Locate the cell with the specified text and output its (X, Y) center coordinate. 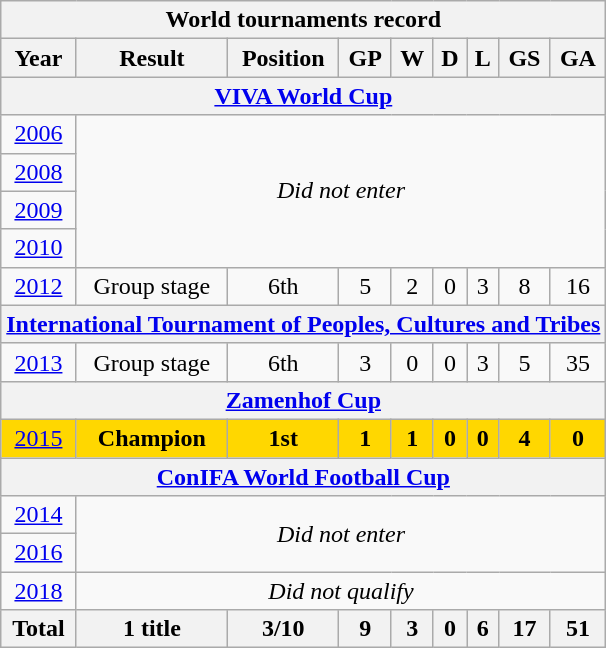
6 (483, 629)
4 (524, 438)
1 title (152, 629)
World tournaments record (304, 20)
51 (578, 629)
GP (366, 58)
VIVA World Cup (304, 96)
ConIFA World Football Cup (304, 477)
Zamenhof Cup (304, 400)
35 (578, 362)
2014 (38, 515)
Position (284, 58)
L (483, 58)
2013 (38, 362)
8 (524, 286)
3/10 (284, 629)
D (450, 58)
GA (578, 58)
2009 (38, 210)
Total (38, 629)
16 (578, 286)
2018 (38, 591)
GS (524, 58)
9 (366, 629)
International Tournament of Peoples, Cultures and Tribes (304, 324)
2 (412, 286)
2015 (38, 438)
Year (38, 58)
Result (152, 58)
17 (524, 629)
2012 (38, 286)
2006 (38, 134)
2016 (38, 553)
2008 (38, 172)
Did not qualify (341, 591)
Champion (152, 438)
2010 (38, 248)
1st (284, 438)
W (412, 58)
